Capture the cell that displays the provided text and extract its (x, y) central coordinate. 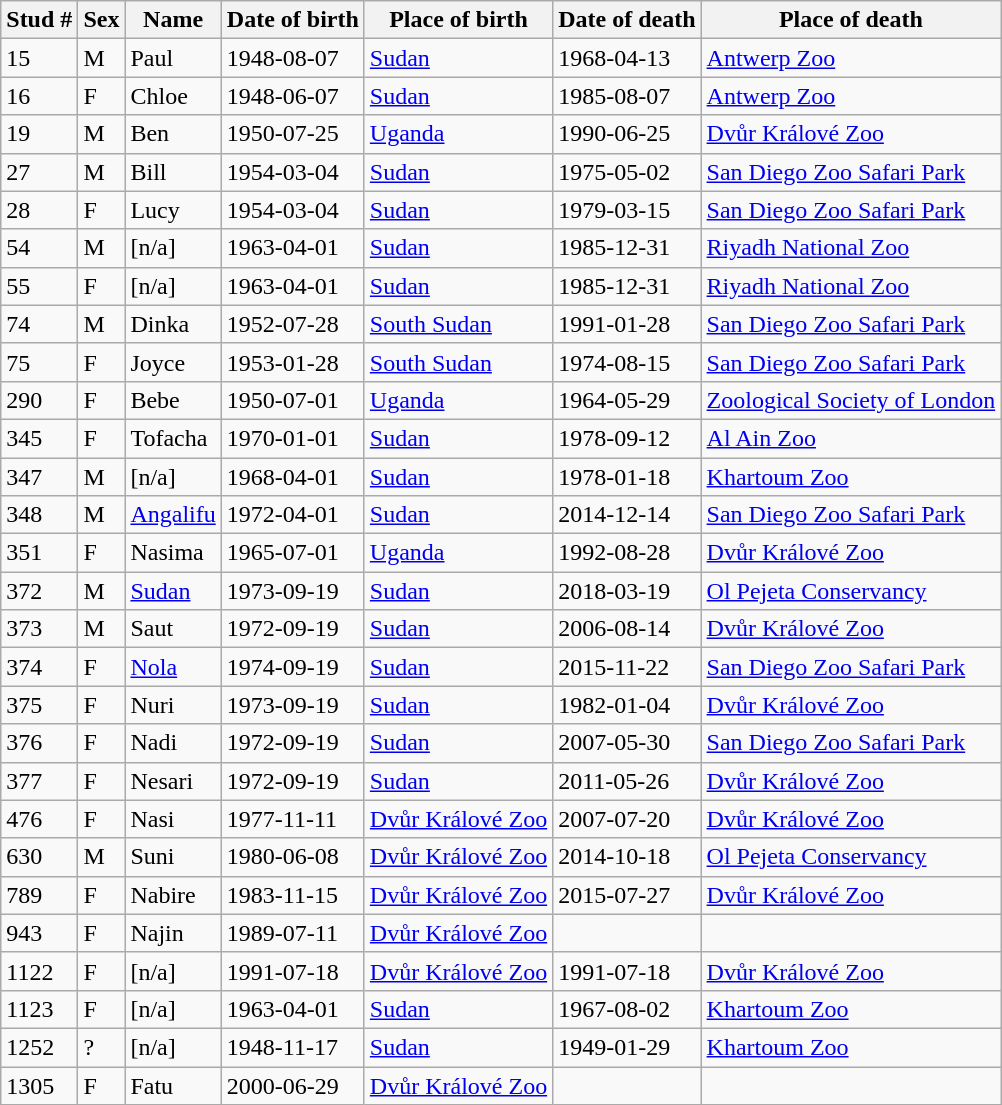
347 (40, 477)
1968-04-01 (292, 477)
Nesari (173, 781)
2014-10-18 (627, 857)
74 (40, 324)
1977-11-11 (292, 819)
19 (40, 134)
2000-06-29 (292, 1085)
Suni (173, 857)
1965-07-01 (292, 553)
1948-11-17 (292, 1047)
1948-08-07 (292, 58)
1950-07-25 (292, 134)
Bill (173, 172)
Lucy (173, 210)
290 (40, 400)
Place of death (851, 20)
Zoological Society of London (851, 400)
Paul (173, 58)
1968-04-13 (627, 58)
75 (40, 362)
1950-07-01 (292, 400)
1974-09-19 (292, 667)
1964-05-29 (627, 400)
Nuri (173, 705)
1983-11-15 (292, 895)
374 (40, 667)
Nabire (173, 895)
375 (40, 705)
Angalifu (173, 515)
? (102, 1047)
1980-06-08 (292, 857)
373 (40, 629)
Sex (102, 20)
1948-06-07 (292, 96)
27 (40, 172)
16 (40, 96)
2006-08-14 (627, 629)
2007-07-20 (627, 819)
Tofacha (173, 438)
Date of death (627, 20)
55 (40, 286)
1992-08-28 (627, 553)
1974-08-15 (627, 362)
630 (40, 857)
2015-11-22 (627, 667)
1123 (40, 1009)
1978-01-18 (627, 477)
1949-01-29 (627, 1047)
1979-03-15 (627, 210)
348 (40, 515)
Place of birth (458, 20)
Nadi (173, 743)
345 (40, 438)
1991-01-28 (627, 324)
2015-07-27 (627, 895)
Joyce (173, 362)
54 (40, 248)
2011-05-26 (627, 781)
Saut (173, 629)
1252 (40, 1047)
15 (40, 58)
1122 (40, 971)
Ben (173, 134)
372 (40, 591)
Nasi (173, 819)
1985-08-07 (627, 96)
Name (173, 20)
1972-04-01 (292, 515)
Fatu (173, 1085)
Bebe (173, 400)
1967-08-02 (627, 1009)
789 (40, 895)
Dinka (173, 324)
1989-07-11 (292, 933)
1978-09-12 (627, 438)
1982-01-04 (627, 705)
943 (40, 933)
2018-03-19 (627, 591)
Nasima (173, 553)
Najin (173, 933)
Date of birth (292, 20)
Chloe (173, 96)
2007-05-30 (627, 743)
Nola (173, 667)
Stud # (40, 20)
1952-07-28 (292, 324)
1975-05-02 (627, 172)
1970-01-01 (292, 438)
376 (40, 743)
2014-12-14 (627, 515)
1953-01-28 (292, 362)
377 (40, 781)
1305 (40, 1085)
351 (40, 553)
1990-06-25 (627, 134)
476 (40, 819)
28 (40, 210)
Al Ain Zoo (851, 438)
